Pinpoint the cell where the given text exists, returning its [X, Y] midpoint coordinate. 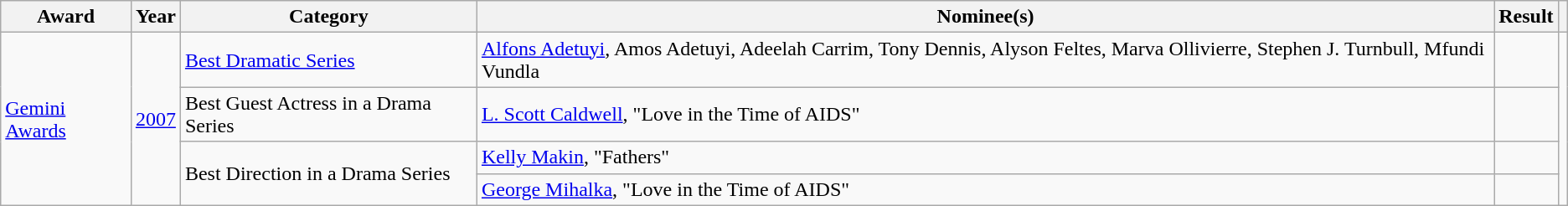
George Mihalka, "Love in the Time of AIDS" [985, 189]
Result [1526, 17]
L. Scott Caldwell, "Love in the Time of AIDS" [985, 114]
Best Dramatic Series [328, 60]
Year [156, 17]
Award [66, 17]
2007 [156, 119]
Category [328, 17]
Kelly Makin, "Fathers" [985, 157]
Alfons Adetuyi, Amos Adetuyi, Adeelah Carrim, Tony Dennis, Alyson Feltes, Marva Ollivierre, Stephen J. Turnbull, Mfundi Vundla [985, 60]
Best Direction in a Drama Series [328, 173]
Nominee(s) [985, 17]
Best Guest Actress in a Drama Series [328, 114]
Gemini Awards [66, 119]
